From the cell containing the given text, extract its center point as [X, Y] coordinate. 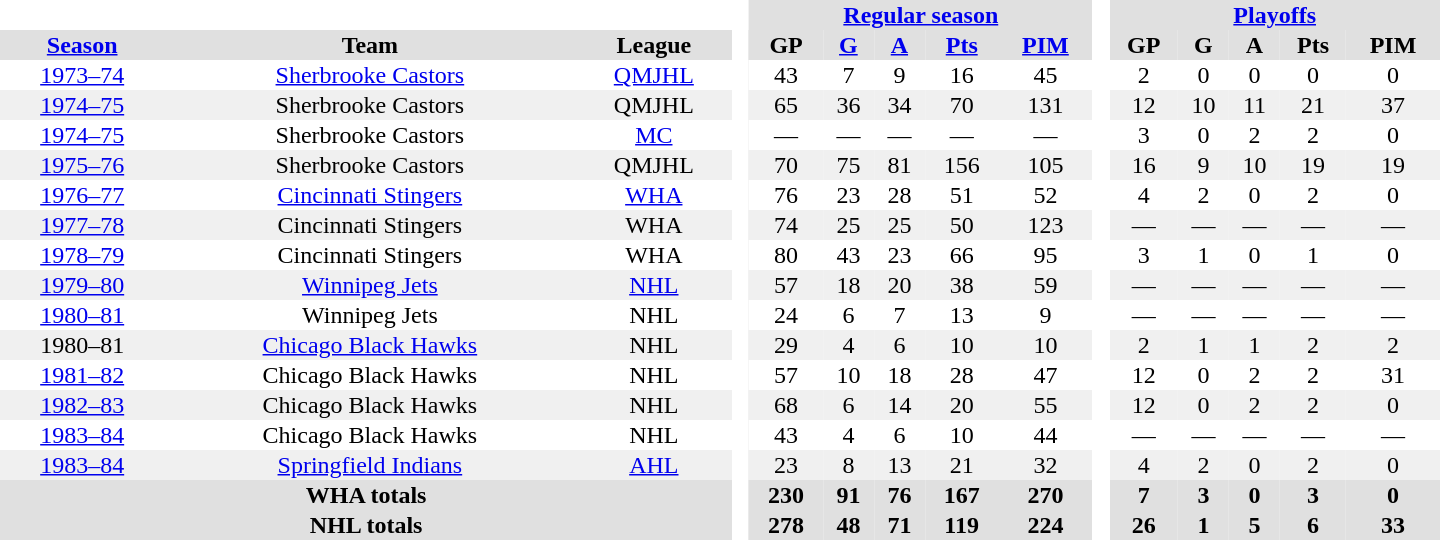
66 [962, 255]
29 [786, 345]
1975–76 [82, 165]
81 [900, 165]
14 [900, 405]
1981–82 [82, 375]
WHA totals [366, 495]
80 [786, 255]
167 [962, 495]
36 [848, 105]
34 [900, 105]
123 [1046, 225]
24 [786, 315]
131 [1046, 105]
1973–74 [82, 75]
AHL [654, 465]
52 [1046, 195]
91 [848, 495]
8 [848, 465]
48 [848, 525]
44 [1046, 435]
31 [1393, 375]
1978–79 [82, 255]
75 [848, 165]
1976–77 [82, 195]
33 [1393, 525]
League [654, 45]
95 [1046, 255]
278 [786, 525]
71 [900, 525]
Springfield Indians [370, 465]
270 [1046, 495]
45 [1046, 75]
Season [82, 45]
37 [1393, 105]
47 [1046, 375]
Team [370, 45]
1982–83 [82, 405]
1979–80 [82, 285]
26 [1144, 525]
11 [1254, 105]
230 [786, 495]
1977–78 [82, 225]
59 [1046, 285]
MC [654, 135]
65 [786, 105]
50 [962, 225]
38 [962, 285]
Regular season [920, 15]
32 [1046, 465]
NHL totals [366, 525]
68 [786, 405]
51 [962, 195]
105 [1046, 165]
74 [786, 225]
156 [962, 165]
119 [962, 525]
5 [1254, 525]
224 [1046, 525]
55 [1046, 405]
Playoffs [1274, 15]
